Return the (x, y) coordinate for the center point of the cell that contains the specified text.  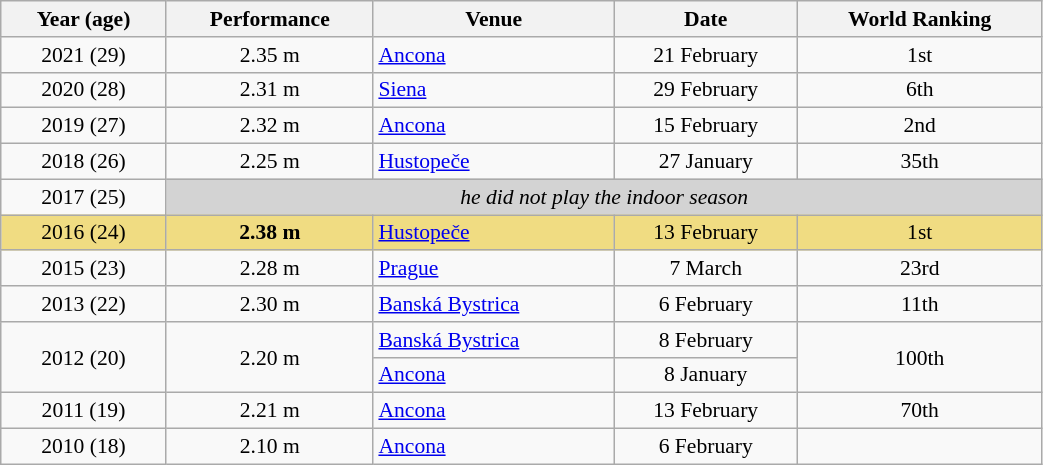
2.30 m (270, 304)
2.20 m (270, 358)
21 February (706, 55)
Performance (270, 19)
he did not play the indoor season (604, 197)
15 February (706, 126)
2.10 m (270, 447)
Date (706, 19)
Year (age) (84, 19)
2nd (920, 126)
2.35 m (270, 55)
2010 (18) (84, 447)
2.28 m (270, 269)
100th (920, 358)
7 March (706, 269)
11th (920, 304)
35th (920, 162)
2020 (28) (84, 90)
2.25 m (270, 162)
2011 (19) (84, 411)
Venue (494, 19)
2013 (22) (84, 304)
2.31 m (270, 90)
Prague (494, 269)
29 February (706, 90)
World Ranking (920, 19)
2.32 m (270, 126)
70th (920, 411)
6th (920, 90)
23rd (920, 269)
Siena (494, 90)
2.21 m (270, 411)
2012 (20) (84, 358)
27 January (706, 162)
2018 (26) (84, 162)
2.38 m (270, 233)
8 January (706, 375)
2015 (23) (84, 269)
8 February (706, 340)
2021 (29) (84, 55)
2016 (24) (84, 233)
2019 (27) (84, 126)
2017 (25) (84, 197)
